Provide the (X, Y) coordinate of the cell's center where the given text is located.  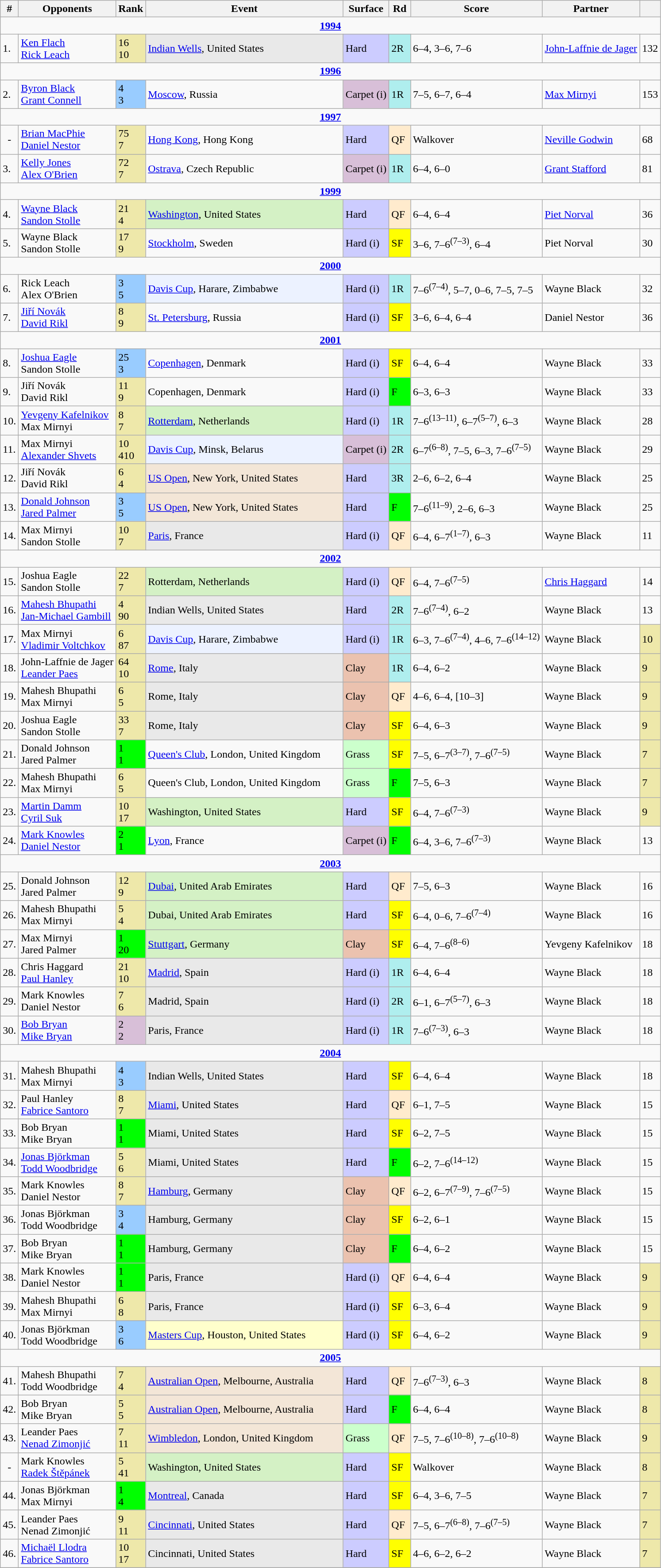
3–6, 7–6(7–3), 6–4 (476, 243)
Yevgeny Kafelnikov (591, 944)
6–4, 6–3 (476, 725)
120 (131, 944)
7–5, 6–7(3–7), 7–6(7–5) (476, 754)
6–3, 7–6(7–4), 4–6, 7–6(14–12) (476, 639)
27. (10, 944)
Partner (591, 9)
64 (131, 478)
30. (10, 1030)
Ken Flach Rick Leach (67, 49)
1997 (330, 117)
John-Laffnie de Jager (591, 49)
Mahesh Bhupathi Todd Woodbridge (67, 1381)
26. (10, 915)
38. (10, 1277)
687 (131, 639)
Brian MacPhie Daniel Nestor (67, 140)
36. (10, 1220)
42. (10, 1409)
Max Mirnyi Vladimir Voltchkov (67, 639)
39. (10, 1306)
3–6, 6–4, 6–4 (476, 318)
Rd (400, 9)
153 (650, 94)
45. (10, 1524)
2004 (330, 1053)
Paul Hanley Fabrice Santoro (67, 1105)
2–6, 6–2, 6–4 (476, 478)
Davis Cup, Minsk, Belarus (244, 450)
Chris Haggard Paul Hanley (67, 973)
25. (10, 886)
6–1, 6–7(5–7), 6–3 (476, 1001)
Grant Stafford (591, 168)
227 (131, 582)
119 (131, 392)
2003 (330, 863)
490 (131, 610)
76 (131, 1001)
Rick Leach Alex O'Brien (67, 289)
6–4, 7–6(7–3) (476, 812)
7–5, 7–6(10–8), 7–6(10–8) (476, 1438)
28 (650, 420)
10410 (131, 450)
6–4, 0–6, 7–6(7–4) (476, 915)
6–4, 3–6, 7–5 (476, 1496)
6–4, 3–6, 7–6 (476, 49)
24. (10, 841)
56 (131, 1162)
31. (10, 1075)
19. (10, 697)
Max Mirnyi Sandon Stolle (67, 536)
2001 (330, 340)
6–2, 7–5 (476, 1133)
40. (10, 1335)
6–4, 3–6, 7–6(7–3) (476, 841)
Opponents (67, 9)
74 (131, 1381)
1610 (131, 49)
Montreal, Canada (244, 1496)
2000 (330, 266)
1994 (330, 26)
179 (131, 243)
6–2, 6–1 (476, 1220)
253 (131, 363)
3R (400, 478)
34. (10, 1162)
Stockholm, Sweden (244, 243)
Max Mirnyi (591, 94)
17. (10, 639)
32. (10, 1105)
7–6(11–9), 2–6, 6–3 (476, 507)
11. (10, 450)
2. (10, 94)
7–5, 6–7, 6–4 (476, 94)
6–4, 7–6(7–5) (476, 582)
34 (131, 1220)
1996 (330, 71)
# (10, 9)
6–4, 6–0 (476, 168)
727 (131, 168)
15. (10, 582)
Score (476, 9)
Masters Cup, Houston, United States (244, 1335)
337 (131, 725)
22. (10, 783)
2002 (330, 559)
Chris Haggard (591, 582)
5. (10, 243)
6410 (131, 667)
81 (650, 168)
4. (10, 214)
6–2, 6–7(7–9), 7–6(7–5) (476, 1191)
711 (131, 1438)
Jonas Björkman Max Mirnyi (67, 1496)
4–6, 6–4, [10–3] (476, 697)
6–4, 7–6(8–6) (476, 944)
10 (650, 639)
54 (131, 915)
35. (10, 1191)
Event (244, 9)
89 (131, 318)
6–3, 6–4 (476, 1306)
6–2, 7–6(14–12) (476, 1162)
757 (131, 140)
6–4, 6–7(1–7), 6–3 (476, 536)
6. (10, 289)
Ostrava, Czech Republic (244, 168)
Wimbledon, London, United Kingdom (244, 1438)
911 (131, 1524)
21 (131, 841)
Michaël Llodra Fabrice Santoro (67, 1553)
214 (131, 214)
37. (10, 1249)
Mark Knowles Radek Štěpánek (67, 1467)
32 (650, 289)
10. (10, 420)
Lyon, France (244, 841)
4–6, 6–2, 6–2 (476, 1553)
16. (10, 610)
12. (10, 478)
43. (10, 1438)
44. (10, 1496)
7–5, 6–7(6–8), 7–6(7–5) (476, 1524)
Yevgeny Kafelnikov Max Mirnyi (67, 420)
1999 (330, 191)
46. (10, 1553)
23. (10, 812)
7. (10, 318)
2110 (131, 973)
Martin Damm Cyril Suk (67, 812)
Max Mirnyi Alexander Shvets (67, 450)
13. (10, 507)
Moscow, Russia (244, 94)
8. (10, 363)
Rank (131, 9)
129 (131, 886)
20. (10, 725)
7–6(7–4), 5–7, 0–6, 7–5, 7–5 (476, 289)
29 (650, 450)
7–6(7–4), 6–2 (476, 610)
2005 (330, 1358)
30 (650, 243)
18. (10, 667)
41. (10, 1381)
29. (10, 1001)
33. (10, 1133)
Neville Godwin (591, 140)
Daniel Nestor (591, 318)
9. (10, 392)
7–6(13–11), 6–7(5–7), 6–3 (476, 420)
1. (10, 49)
28. (10, 973)
Hong Kong, Hong Kong (244, 140)
6–1, 7–5 (476, 1105)
21. (10, 754)
Max Mirnyi Jared Palmer (67, 944)
55 (131, 1409)
Surface (366, 9)
Byron Black Grant Connell (67, 94)
3. (10, 168)
Stuttgart, Germany (244, 944)
107 (131, 536)
14. (10, 536)
6–7(6–8), 7–5, 6–3, 7–6(7–5) (476, 450)
Mahesh Bhupathi Jan-Michael Gambill (67, 610)
132 (650, 49)
John-Laffnie de Jager Leander Paes (67, 667)
6–3, 6–3 (476, 392)
St. Petersburg, Russia (244, 318)
541 (131, 1467)
Kelly Jones Alex O'Brien (67, 168)
22 (131, 1030)
